Locate the cell with the specified text and output its [x, y] center coordinate. 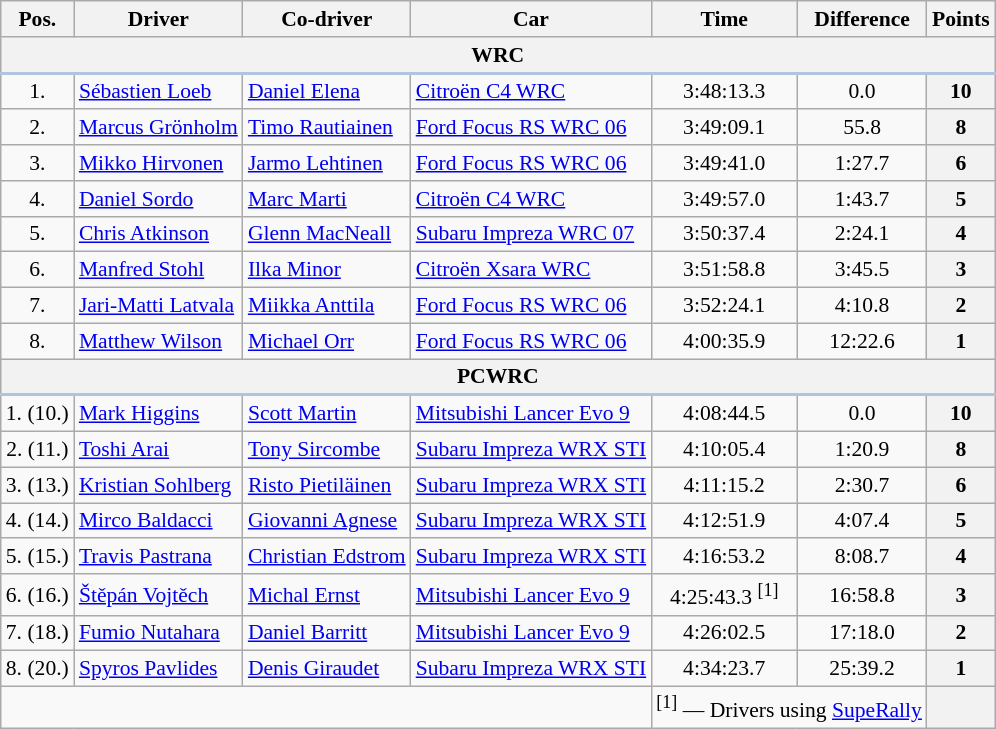
Risto Pietiläinen [327, 485]
Michal Ernst [327, 594]
Jarmo Lehtinen [327, 163]
Marcus Grönholm [158, 128]
6. (16.) [38, 594]
3. [38, 163]
25:39.2 [862, 669]
12:22.6 [862, 341]
Spyros Pavlides [158, 669]
Co-driver [327, 19]
Daniel Barritt [327, 633]
3:45.5 [862, 270]
Chris Atkinson [158, 234]
5. [38, 234]
Giovanni Agnese [327, 521]
7. [38, 306]
Mark Higgins [158, 413]
4:34:23.7 [724, 669]
Denis Giraudet [327, 669]
1:43.7 [862, 199]
Fumio Nutahara [158, 633]
4:10.8 [862, 306]
Timo Rautiainen [327, 128]
2:24.1 [862, 234]
Daniel Sordo [158, 199]
5. (15.) [38, 557]
8:08.7 [862, 557]
[1] — Drivers using SupeRally [789, 708]
Car [532, 19]
4:26:02.5 [724, 633]
2. [38, 128]
Sébastien Loeb [158, 91]
4:12:51.9 [724, 521]
4:00:35.9 [724, 341]
1. [38, 91]
Glenn MacNeall [327, 234]
3:49:09.1 [724, 128]
4. [38, 199]
Citroën Xsara WRC [532, 270]
Subaru Impreza WRC 07 [532, 234]
4:16:53.2 [724, 557]
Scott Martin [327, 413]
2. (11.) [38, 450]
3:49:57.0 [724, 199]
WRC [498, 55]
Marc Marti [327, 199]
Difference [862, 19]
Kristian Sohlberg [158, 485]
1:20.9 [862, 450]
3:50:37.4 [724, 234]
Time [724, 19]
Štěpán Vojtěch [158, 594]
Miikka Anttila [327, 306]
2:30.7 [862, 485]
Toshi Arai [158, 450]
6. [38, 270]
4:11:15.2 [724, 485]
8. [38, 341]
1. (10.) [38, 413]
3:52:24.1 [724, 306]
Pos. [38, 19]
4:10:05.4 [724, 450]
4. (14.) [38, 521]
Travis Pastrana [158, 557]
4:07.4 [862, 521]
3:49:41.0 [724, 163]
Mikko Hirvonen [158, 163]
3. (13.) [38, 485]
3:51:58.8 [724, 270]
55.8 [862, 128]
17:18.0 [862, 633]
Daniel Elena [327, 91]
Michael Orr [327, 341]
8. (20.) [38, 669]
1:27.7 [862, 163]
16:58.8 [862, 594]
4:08:44.5 [724, 413]
Mirco Baldacci [158, 521]
Matthew Wilson [158, 341]
Jari-Matti Latvala [158, 306]
Ilka Minor [327, 270]
Christian Edstrom [327, 557]
Manfred Stohl [158, 270]
3:48:13.3 [724, 91]
Driver [158, 19]
7. (18.) [38, 633]
Tony Sircombe [327, 450]
Points [961, 19]
4:25:43.3 [1] [724, 594]
PCWRC [498, 377]
